Return the (X, Y) coordinate for the center point of the cell that contains the specified text.  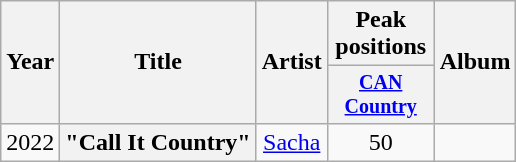
Year (30, 62)
Title (158, 62)
2022 (30, 142)
Sacha (292, 142)
Album (475, 62)
"Call It Country" (158, 142)
Artist (292, 62)
50 (380, 142)
Peak positions (380, 34)
CAN Country (380, 94)
